Return [X, Y] of the center of cell containing provided text 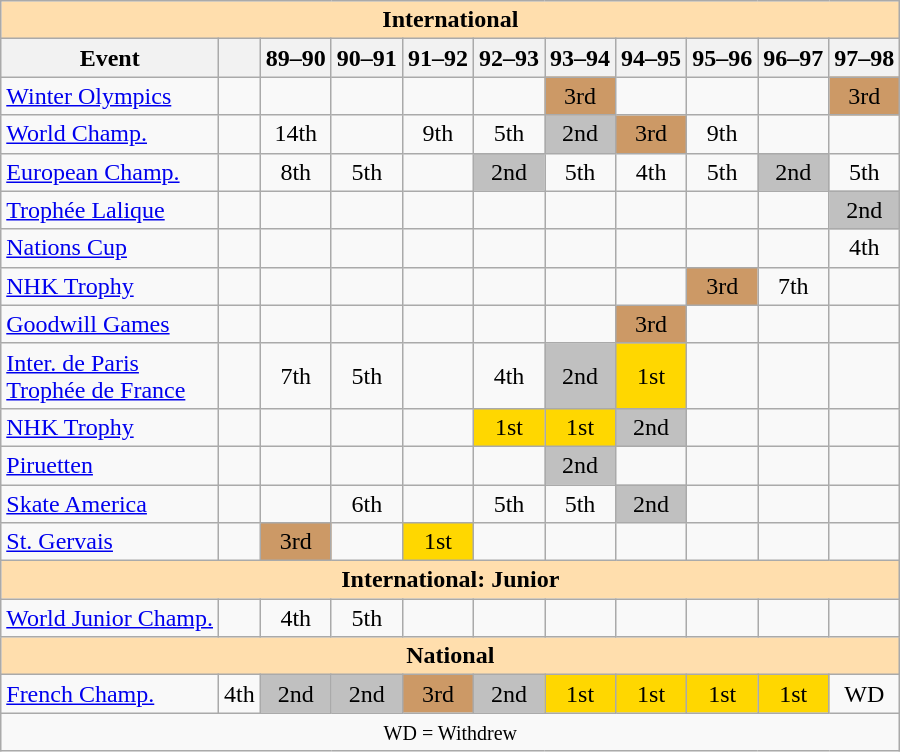
97–98 [864, 58]
Skate America [110, 503]
International [450, 20]
WD [864, 694]
Event [110, 58]
92–93 [508, 58]
94–95 [652, 58]
World Champ. [110, 134]
14th [296, 134]
St. Gervais [110, 542]
WD = Withdrew [450, 732]
91–92 [438, 58]
European Champ. [110, 172]
93–94 [580, 58]
Goodwill Games [110, 324]
90–91 [366, 58]
Nations Cup [110, 248]
Trophée Lalique [110, 210]
Piruetten [110, 465]
Inter. de ParisTrophée de France [110, 376]
96–97 [794, 58]
National [450, 656]
6th [366, 503]
International: Junior [450, 580]
World Junior Champ. [110, 618]
89–90 [296, 58]
95–96 [722, 58]
French Champ. [110, 694]
Winter Olympics [110, 96]
8th [296, 172]
